Locate the cell with the specified text and output its [X, Y] center coordinate. 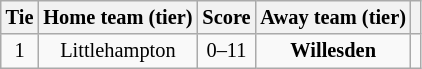
Willesden [332, 51]
1 [20, 51]
Home team (tier) [118, 17]
Tie [20, 17]
Away team (tier) [332, 17]
Littlehampton [118, 51]
Score [226, 17]
0–11 [226, 51]
